Return (X, Y) of the center of cell containing provided text 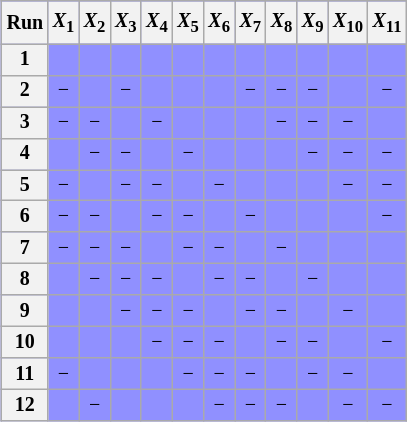
5 (25, 186)
X11 (388, 22)
4 (25, 154)
X5 (188, 22)
8 (25, 280)
11 (25, 374)
10 (25, 342)
3 (25, 122)
X7 (250, 22)
6 (25, 216)
9 (25, 310)
12 (25, 406)
X4 (156, 22)
X2 (94, 22)
2 (25, 90)
X3 (126, 22)
X9 (312, 22)
X10 (348, 22)
Run (25, 22)
X1 (64, 22)
X6 (220, 22)
X8 (282, 22)
7 (25, 248)
1 (25, 60)
